Determine the (x, y) coordinate at the center of the cell enclosing the given text.  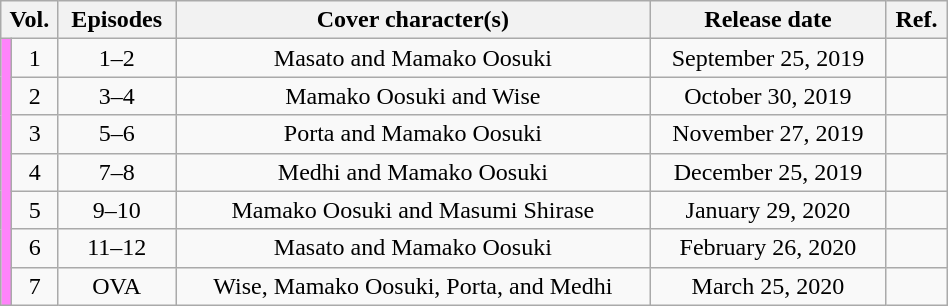
November 27, 2019 (768, 134)
OVA (117, 286)
7 (35, 286)
Episodes (117, 20)
1–2 (117, 58)
Mamako Oosuki and Wise (413, 96)
3–4 (117, 96)
Cover character(s) (413, 20)
Wise, Mamako Oosuki, Porta, and Medhi (413, 286)
2 (35, 96)
1 (35, 58)
3 (35, 134)
11–12 (117, 248)
Mamako Oosuki and Masumi Shirase (413, 210)
October 30, 2019 (768, 96)
March 25, 2020 (768, 286)
January 29, 2020 (768, 210)
6 (35, 248)
Release date (768, 20)
September 25, 2019 (768, 58)
5–6 (117, 134)
Medhi and Mamako Oosuki (413, 172)
February 26, 2020 (768, 248)
5 (35, 210)
Ref. (916, 20)
4 (35, 172)
9–10 (117, 210)
Porta and Mamako Oosuki (413, 134)
Vol. (30, 20)
December 25, 2019 (768, 172)
7–8 (117, 172)
